From the cell containing the given text, extract its center point as (X, Y) coordinate. 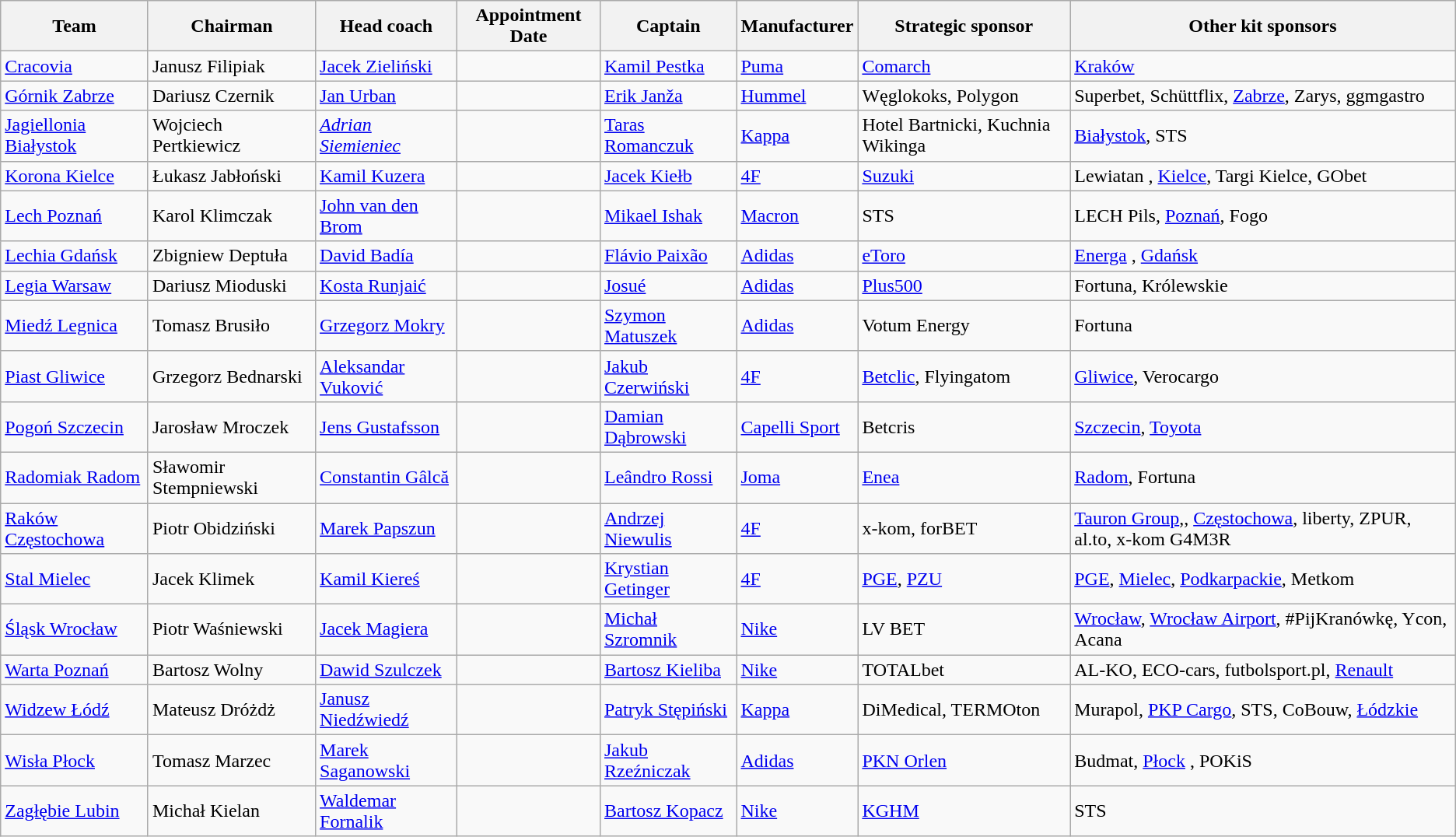
Grzegorz Mokry (387, 325)
Hotel Bartnicki, Kuchnia Wikinga (964, 135)
x-kom, forBET (964, 527)
Karol Klimczak (232, 216)
Szymon Matuszek (667, 325)
Jagiellonia Białystok (75, 135)
LECH Pils, Poznań, Fogo (1263, 216)
Kosta Runjaić (387, 285)
Joma (797, 478)
Janusz Niedźwiedź (387, 709)
Leândro Rossi (667, 478)
Warta Poznań (75, 670)
Comarch (964, 66)
TOTALbet (964, 670)
Lewiatan , Kielce, Targi Kielce, GObet (1263, 176)
Suzuki (964, 176)
Mateusz Dróżdż (232, 709)
Zbigniew Deptuła (232, 256)
Captain (667, 26)
Strategic sponsor (964, 26)
Stal Mielec (75, 579)
AL-KO, ECO-cars, futbolsport.pl, Renault (1263, 670)
Kamil Kuzera (387, 176)
PGE, PZU (964, 579)
Waldemar Fornalik (387, 811)
Lech Poznań (75, 216)
KGHM (964, 811)
Marek Papszun (387, 527)
Fortuna, Królewskie (1263, 285)
Bartosz Kieliba (667, 670)
Dariusz Czernik (232, 96)
Kamil Pestka (667, 66)
Manufacturer (797, 26)
LV BET (964, 630)
Budmat, Płock , POKiS (1263, 761)
Josué (667, 285)
Tomasz Marzec (232, 761)
Bartosz Wolny (232, 670)
Jan Urban (387, 96)
Węglokoks, Polygon (964, 96)
Białystok, STS (1263, 135)
John van den Brom (387, 216)
Betcris (964, 426)
David Badía (387, 256)
Michał Szromnik (667, 630)
Enea (964, 478)
Dawid Szulczek (387, 670)
Jakub Rzeźniczak (667, 761)
Murapol, PKP Cargo, STS, CoBouw, Łódzkie (1263, 709)
DiMedical, TERMOton (964, 709)
Legia Warsaw (75, 285)
Kamil Kiereś (387, 579)
Andrzej Niewulis (667, 527)
Piotr Waśniewski (232, 630)
Aleksandar Vuković (387, 376)
Wisła Płock (75, 761)
Hummel (797, 96)
Raków Częstochowa (75, 527)
Votum Energy (964, 325)
Wrocław, Wrocław Airport, #PijKranówkę, Ycon, Acana (1263, 630)
Taras Romanczuk (667, 135)
Janusz Filipiak (232, 66)
PKN Orlen (964, 761)
Widzew Łódź (75, 709)
eToro (964, 256)
Cracovia (75, 66)
Flávio Paixão (667, 256)
Piast Gliwice (75, 376)
Lechia Gdańsk (75, 256)
Capelli Sport (797, 426)
Szczecin, Toyota (1263, 426)
Bartosz Kopacz (667, 811)
Gliwice, Verocargo (1263, 376)
PGE, Mielec, Podkarpackie, Metkom (1263, 579)
Radomiak Radom (75, 478)
Patryk Stępiński (667, 709)
Other kit sponsors (1263, 26)
Dariusz Mioduski (232, 285)
Jarosław Mroczek (232, 426)
Macron (797, 216)
Superbet, Schüttflix, Zabrze, Zarys, ggmgastro (1263, 96)
Mikael Ishak (667, 216)
Miedź Legnica (75, 325)
Jacek Zieliński (387, 66)
Jakub Czerwiński (667, 376)
Śląsk Wrocław (75, 630)
Łukasz Jabłoński (232, 176)
Pogoń Szczecin (75, 426)
Head coach (387, 26)
Górnik Zabrze (75, 96)
Krystian Getinger (667, 579)
Jens Gustafsson (387, 426)
Team (75, 26)
Sławomir Stempniewski (232, 478)
Damian Dąbrowski (667, 426)
Marek Saganowski (387, 761)
Puma (797, 66)
Betclic, Flyingatom (964, 376)
Tomasz Brusiło (232, 325)
Appointment Date (528, 26)
Michał Kielan (232, 811)
Jacek Magiera (387, 630)
Korona Kielce (75, 176)
Piotr Obidziński (232, 527)
Plus500 (964, 285)
Energa , Gdańsk (1263, 256)
Kraków (1263, 66)
Wojciech Pertkiewicz (232, 135)
Erik Janža (667, 96)
Jacek Kiełb (667, 176)
Radom, Fortuna (1263, 478)
Chairman (232, 26)
Fortuna (1263, 325)
Grzegorz Bednarski (232, 376)
Tauron Group,, Częstochowa, liberty, ZPUR, al.to, x-kom G4M3R (1263, 527)
Adrian Siemieniec (387, 135)
Jacek Klimek (232, 579)
Zagłębie Lubin (75, 811)
Constantin Gâlcă (387, 478)
